Scan for the cell matching the given text and deliver its [x, y] coordinate at center. 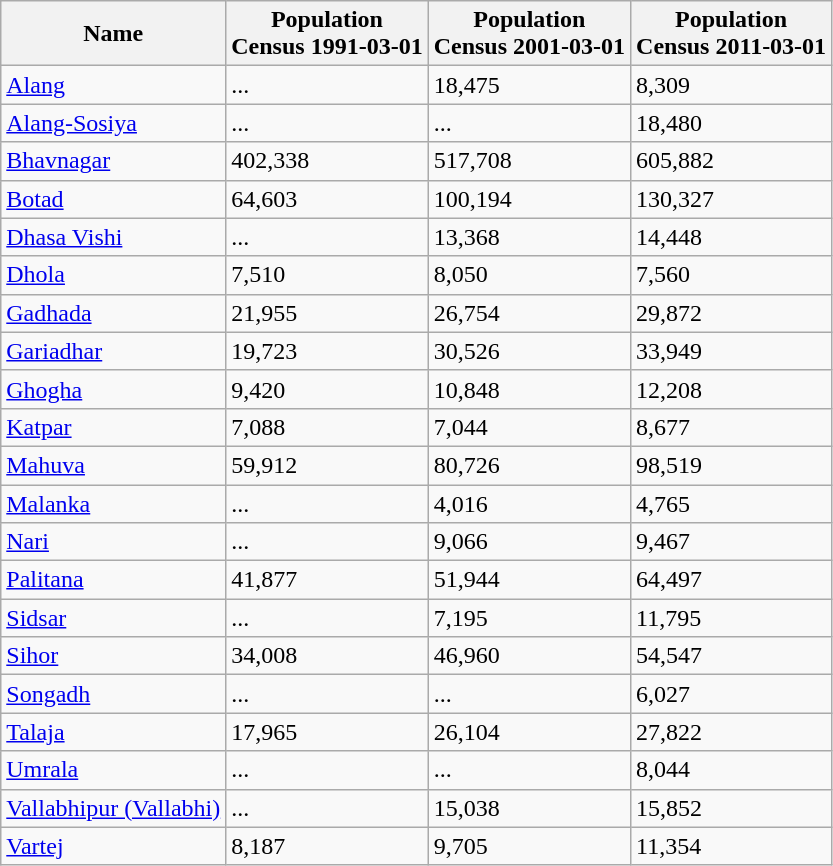
130,327 [732, 199]
26,754 [529, 313]
Vallabhipur (Vallabhi) [114, 808]
Vartej [114, 846]
PopulationCensus 1991-03-01 [327, 34]
11,354 [732, 846]
64,497 [732, 580]
Gariadhar [114, 351]
21,955 [327, 313]
4,765 [732, 503]
7,195 [529, 618]
29,872 [732, 313]
13,368 [529, 237]
9,420 [327, 389]
27,822 [732, 732]
9,066 [529, 542]
Sidsar [114, 618]
Ghogha [114, 389]
8,309 [732, 85]
8,050 [529, 275]
51,944 [529, 580]
30,526 [529, 351]
7,088 [327, 427]
54,547 [732, 656]
7,560 [732, 275]
33,949 [732, 351]
Mahuva [114, 465]
9,705 [529, 846]
18,480 [732, 123]
Palitana [114, 580]
64,603 [327, 199]
15,852 [732, 808]
Alang [114, 85]
19,723 [327, 351]
Talaja [114, 732]
41,877 [327, 580]
12,208 [732, 389]
Name [114, 34]
Dhola [114, 275]
Dhasa Vishi [114, 237]
8,677 [732, 427]
17,965 [327, 732]
80,726 [529, 465]
Songadh [114, 694]
7,044 [529, 427]
Nari [114, 542]
9,467 [732, 542]
15,038 [529, 808]
11,795 [732, 618]
PopulationCensus 2001-03-01 [529, 34]
46,960 [529, 656]
34,008 [327, 656]
Sihor [114, 656]
Katpar [114, 427]
Gadhada [114, 313]
517,708 [529, 161]
Bhavnagar [114, 161]
100,194 [529, 199]
Botad [114, 199]
Alang-Sosiya [114, 123]
PopulationCensus 2011-03-01 [732, 34]
Umrala [114, 770]
26,104 [529, 732]
Malanka [114, 503]
98,519 [732, 465]
59,912 [327, 465]
402,338 [327, 161]
6,027 [732, 694]
10,848 [529, 389]
7,510 [327, 275]
8,044 [732, 770]
18,475 [529, 85]
14,448 [732, 237]
4,016 [529, 503]
605,882 [732, 161]
8,187 [327, 846]
